Find where the given text appears and provide that cell's center as [X, Y] coordinate. 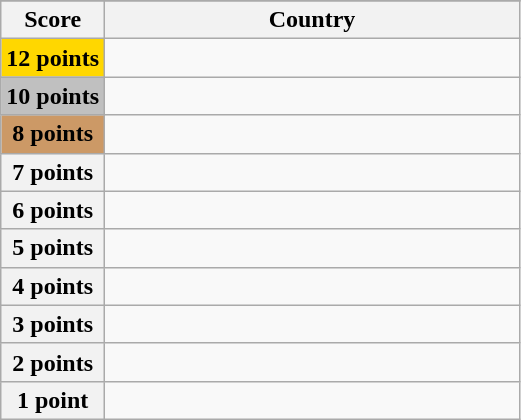
Country [312, 20]
10 points [53, 96]
8 points [53, 134]
3 points [53, 324]
2 points [53, 362]
Score [53, 20]
6 points [53, 210]
4 points [53, 286]
7 points [53, 172]
5 points [53, 248]
12 points [53, 58]
1 point [53, 400]
